Provide the [x, y] coordinate of the cell's center where the given text is located.  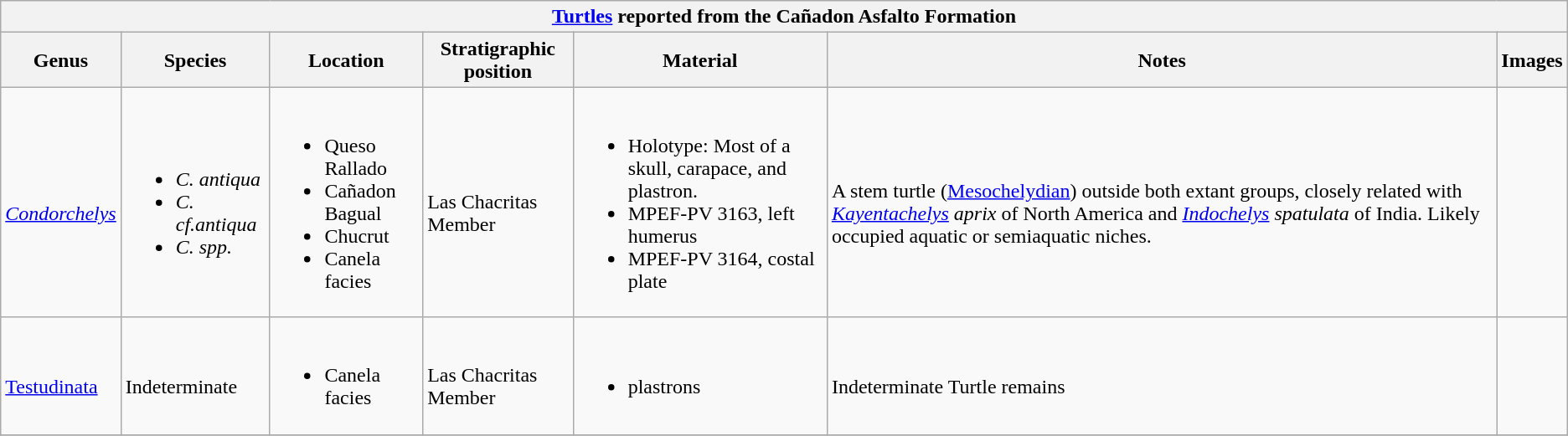
Testudinata [60, 376]
Condorchelys [60, 203]
C. antiquaC. cf.antiquaC. spp. [195, 203]
Material [700, 60]
Indeterminate Turtle remains [1161, 376]
Genus [60, 60]
Location [347, 60]
plastrons [700, 376]
Notes [1161, 60]
Canela facies [347, 376]
Images [1532, 60]
Indeterminate [195, 376]
Turtles reported from the Cañadon Asfalto Formation [784, 17]
Holotype: Most of a skull, carapace, and plastron.MPEF-PV 3163, left humerusMPEF-PV 3164, costal plate [700, 203]
Stratigraphic position [498, 60]
Queso RalladoCañadon BagualChucrutCanela facies [347, 203]
Species [195, 60]
